Return [X, Y] of the center of cell containing provided text 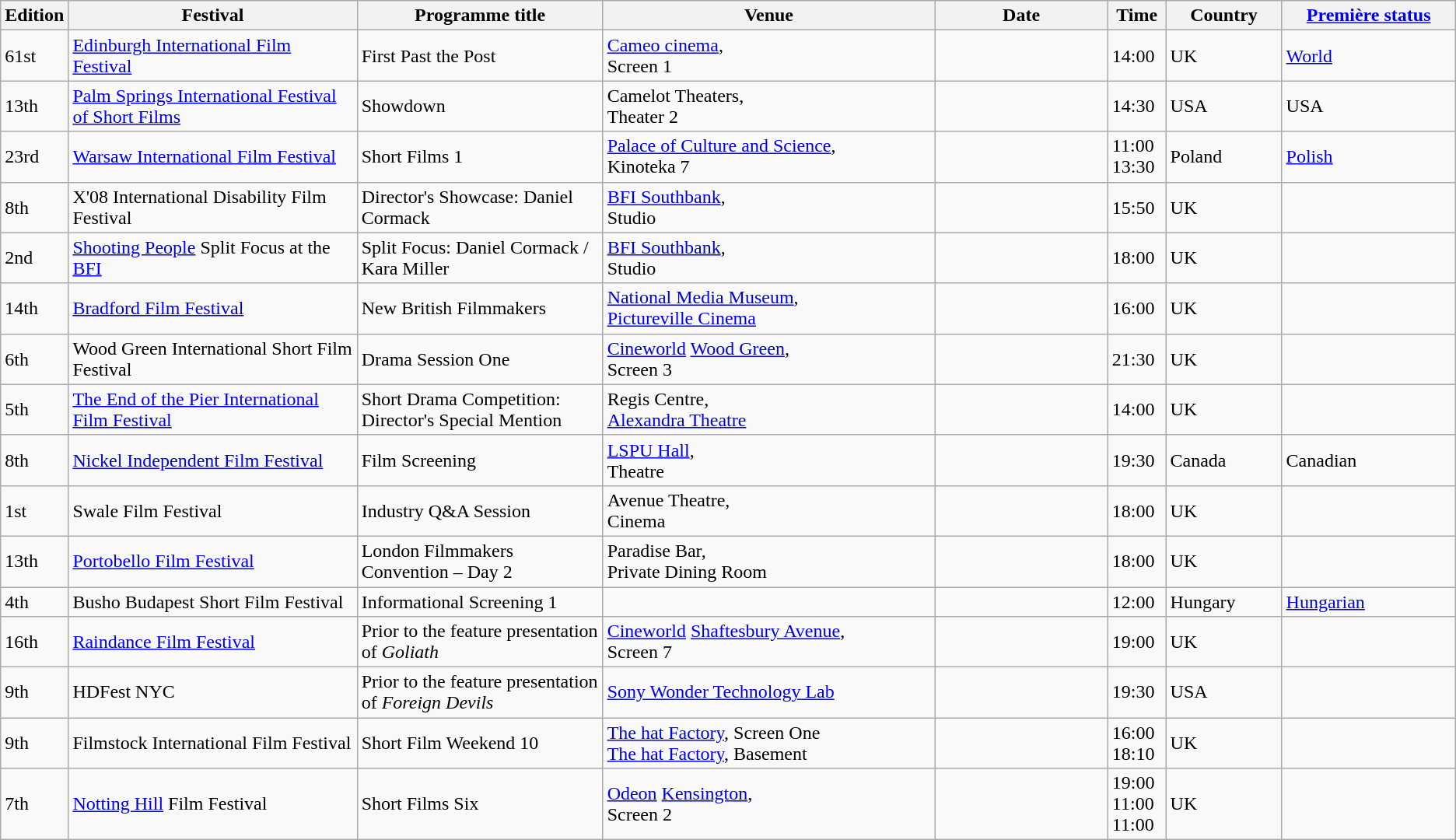
Country [1224, 16]
Notting Hill Film Festival [213, 804]
14th [34, 308]
Swale Film Festival [213, 510]
Showdown [480, 106]
London Filmmakers Convention – Day 2 [480, 562]
11:0013:30 [1137, 157]
Regis Centre, Alexandra Theatre [768, 409]
Portobello Film Festival [213, 562]
Edition [34, 16]
14:30 [1137, 106]
19:00 [1137, 642]
HDFest NYC [213, 692]
12:00 [1137, 601]
Industry Q&A Session [480, 510]
5th [34, 409]
Raindance Film Festival [213, 642]
Camelot Theaters, Theater 2 [768, 106]
BFI Southbank, Studio [768, 207]
Paradise Bar, Private Dining Room [768, 562]
Nickel Independent Film Festival [213, 460]
Cineworld Shaftesbury Avenue,Screen 7 [768, 642]
Avenue Theatre,Cinema [768, 510]
19:0011:0011:00 [1137, 804]
Edinburgh International Film Festival [213, 56]
Short Film Weekend 10 [480, 744]
Programme title [480, 16]
Cameo cinema, Screen 1 [768, 56]
Hungary [1224, 601]
X'08 International Disability Film Festival [213, 207]
Venue [768, 16]
7th [34, 804]
New British Filmmakers [480, 308]
Warsaw International Film Festival [213, 157]
Palm Springs International Festival of Short Films [213, 106]
Prior to the feature presentation of Goliath [480, 642]
Director's Showcase: Daniel Cormack [480, 207]
Hungarian [1369, 601]
Date [1022, 16]
LSPU Hall, Theatre [768, 460]
Short Films 1 [480, 157]
2nd [34, 258]
6th [34, 359]
Bradford Film Festival [213, 308]
Informational Screening 1 [480, 601]
Short Films Six [480, 804]
Shooting People Split Focus at the BFI [213, 258]
BFI Southbank,Studio [768, 258]
Canadian [1369, 460]
Polish [1369, 157]
21:30 [1137, 359]
Time [1137, 16]
23rd [34, 157]
Filmstock International Film Festival [213, 744]
Première status [1369, 16]
Drama Session One [480, 359]
Prior to the feature presentation of Foreign Devils [480, 692]
1st [34, 510]
Cineworld Wood Green, Screen 3 [768, 359]
16:0018:10 [1137, 744]
The hat Factory, Screen OneThe hat Factory, Basement [768, 744]
Sony Wonder Technology Lab [768, 692]
4th [34, 601]
16th [34, 642]
Canada [1224, 460]
First Past the Post [480, 56]
Palace of Culture and Science,Kinoteka 7 [768, 157]
The End of the Pier International Film Festival [213, 409]
Film Screening [480, 460]
National Media Museum, Pictureville Cinema [768, 308]
Festival [213, 16]
Short Drama Competition: Director's Special Mention [480, 409]
Odeon Kensington,Screen 2 [768, 804]
Wood Green International Short Film Festival [213, 359]
Busho Budapest Short Film Festival [213, 601]
Split Focus: Daniel Cormack / Kara Miller [480, 258]
Poland [1224, 157]
61st [34, 56]
World [1369, 56]
16:00 [1137, 308]
15:50 [1137, 207]
